From the cell containing the given text, extract its center point as (x, y) coordinate. 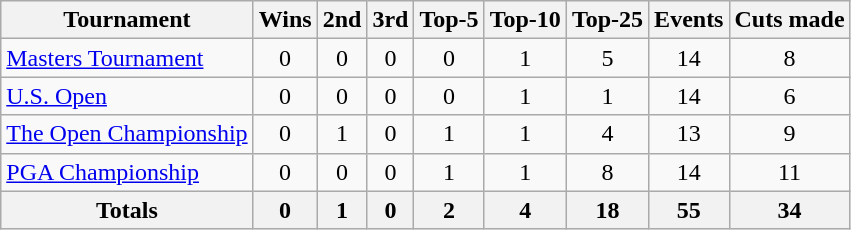
Masters Tournament (127, 58)
6 (790, 96)
U.S. Open (127, 96)
Totals (127, 210)
Tournament (127, 20)
PGA Championship (127, 172)
Top-5 (449, 20)
Wins (285, 20)
5 (607, 58)
55 (689, 210)
2 (449, 210)
Top-10 (525, 20)
18 (607, 210)
The Open Championship (127, 134)
3rd (390, 20)
Cuts made (790, 20)
13 (689, 134)
11 (790, 172)
Events (689, 20)
2nd (342, 20)
9 (790, 134)
34 (790, 210)
Top-25 (607, 20)
